From the cell containing the given text, extract its center point as (x, y) coordinate. 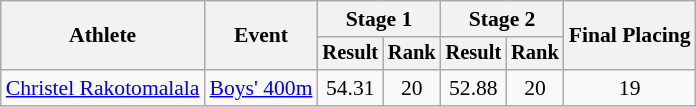
Stage 2 (502, 19)
Athlete (103, 36)
Event (262, 36)
Final Placing (630, 36)
Christel Rakotomalala (103, 88)
54.31 (350, 88)
Stage 1 (378, 19)
19 (630, 88)
Boys' 400m (262, 88)
52.88 (474, 88)
